Capture the cell that displays the provided text and extract its [X, Y] central coordinate. 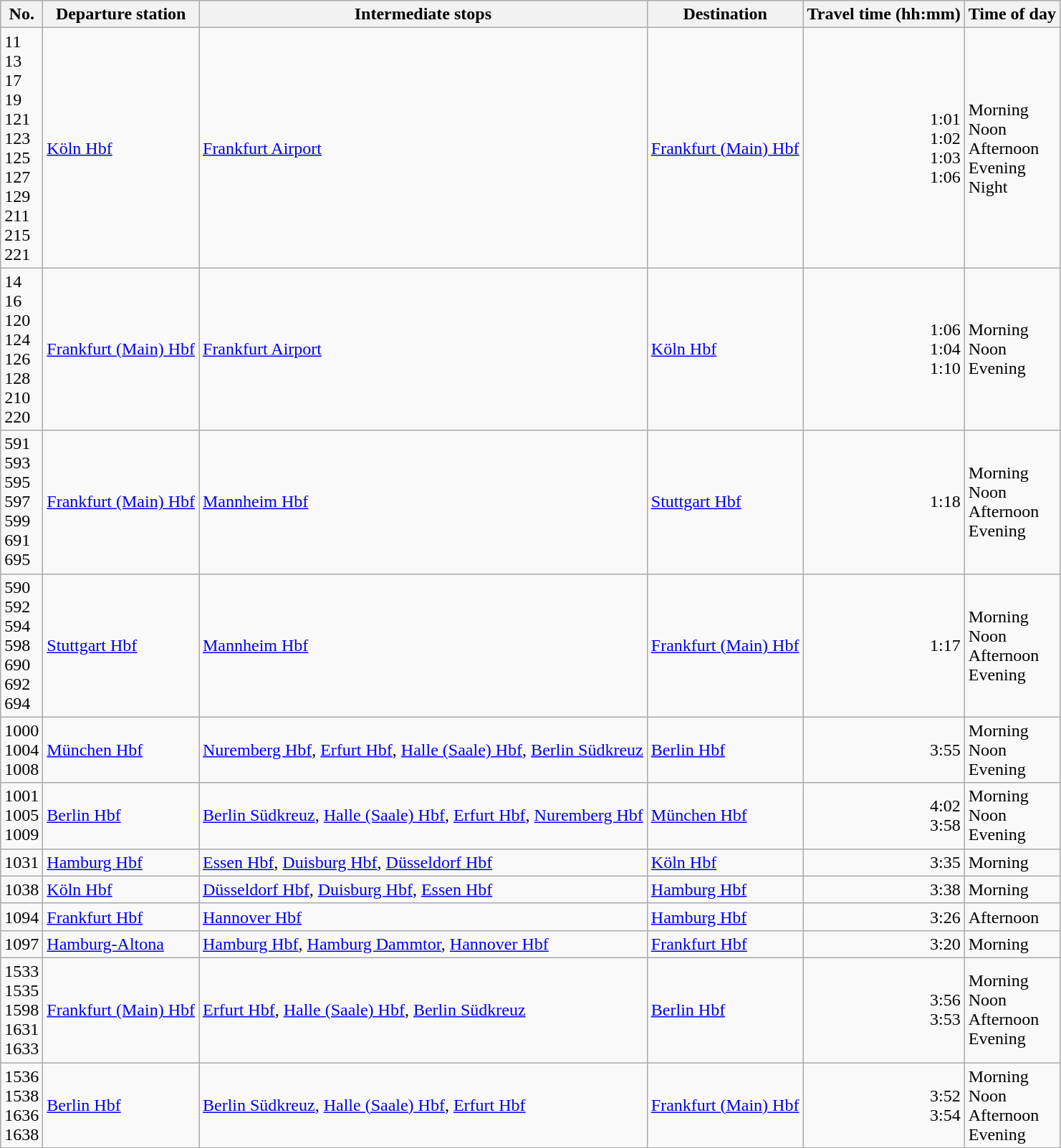
1:061:041:10 [884, 349]
3:26 [884, 917]
3:20 [884, 944]
Berlin Südkreuz, Halle (Saale) Hbf, Erfurt Hbf [423, 1106]
100010041008 [21, 750]
4:023:58 [884, 816]
100110051009 [21, 816]
Travel time (hh:mm) [884, 14]
11131719121123125127129211215221 [21, 148]
Hamburg Hbf, Hamburg Dammtor, Hannover Hbf [423, 944]
Nuremberg Hbf, Erfurt Hbf, Halle (Saale) Hbf, Berlin Südkreuz [423, 750]
Intermediate stops [423, 14]
1038 [21, 889]
1:17 [884, 645]
1536153816361638 [21, 1106]
Afternoon [1012, 917]
1094 [21, 917]
15331535159816311633 [21, 1010]
Hamburg-Altona [121, 944]
3:563:53 [884, 1010]
Erfurt Hbf, Halle (Saale) Hbf, Berlin Südkreuz [423, 1010]
Düsseldorf Hbf, Duisburg Hbf, Essen Hbf [423, 889]
No. [21, 14]
1416120124126128210220 [21, 349]
3:55 [884, 750]
1031 [21, 862]
591593595597599691695 [21, 502]
Hannover Hbf [423, 917]
Berlin Südkreuz, Halle (Saale) Hbf, Erfurt Hbf, Nuremberg Hbf [423, 816]
MorningNoonAfternoonEveningNight [1012, 148]
3:35 [884, 862]
Destination [725, 14]
Time of day [1012, 14]
1:18 [884, 502]
1:011:021:031:06 [884, 148]
3:38 [884, 889]
1097 [21, 944]
Essen Hbf, Duisburg Hbf, Düsseldorf Hbf [423, 862]
590592594598690692694 [21, 645]
3:523:54 [884, 1106]
Departure station [121, 14]
